Extract the (x, y) coordinate from the center of the cell holding the provided text.  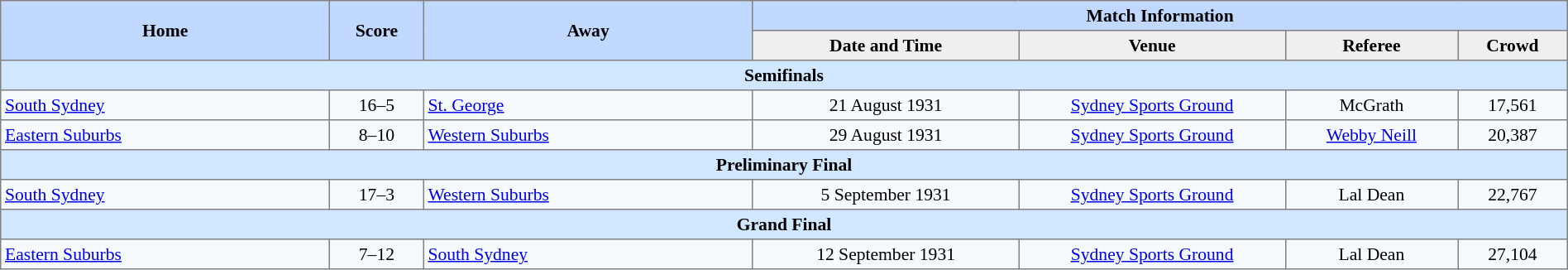
Home (165, 31)
McGrath (1371, 105)
Preliminary Final (784, 165)
17,561 (1513, 105)
16–5 (377, 105)
Venue (1152, 46)
St. George (588, 105)
17–3 (377, 195)
Date and Time (886, 46)
Referee (1371, 46)
Grand Final (784, 224)
29 August 1931 (886, 135)
Semifinals (784, 75)
12 September 1931 (886, 254)
22,767 (1513, 195)
21 August 1931 (886, 105)
8–10 (377, 135)
Match Information (1159, 16)
20,387 (1513, 135)
Crowd (1513, 46)
5 September 1931 (886, 195)
27,104 (1513, 254)
Away (588, 31)
7–12 (377, 254)
Score (377, 31)
Webby Neill (1371, 135)
